Extract the (X, Y) coordinate from the center of the cell holding the provided text.  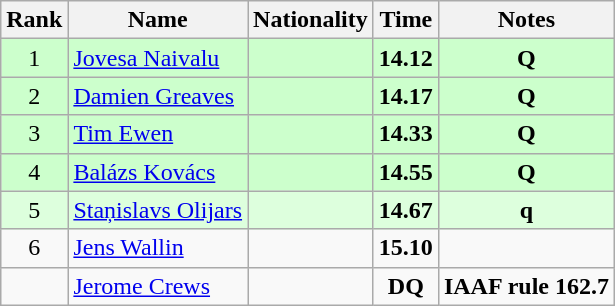
2 (34, 96)
Damien Greaves (158, 96)
6 (34, 248)
5 (34, 210)
1 (34, 58)
14.33 (406, 134)
Staņislavs Olijars (158, 210)
3 (34, 134)
14.17 (406, 96)
Nationality (311, 20)
Time (406, 20)
Rank (34, 20)
Notes (526, 20)
Jovesa Naivalu (158, 58)
14.67 (406, 210)
14.12 (406, 58)
14.55 (406, 172)
4 (34, 172)
IAAF rule 162.7 (526, 286)
15.10 (406, 248)
Jens Wallin (158, 248)
Balázs Kovács (158, 172)
Jerome Crews (158, 286)
DQ (406, 286)
Tim Ewen (158, 134)
Name (158, 20)
q (526, 210)
